From the cell containing the given text, extract its center point as [x, y] coordinate. 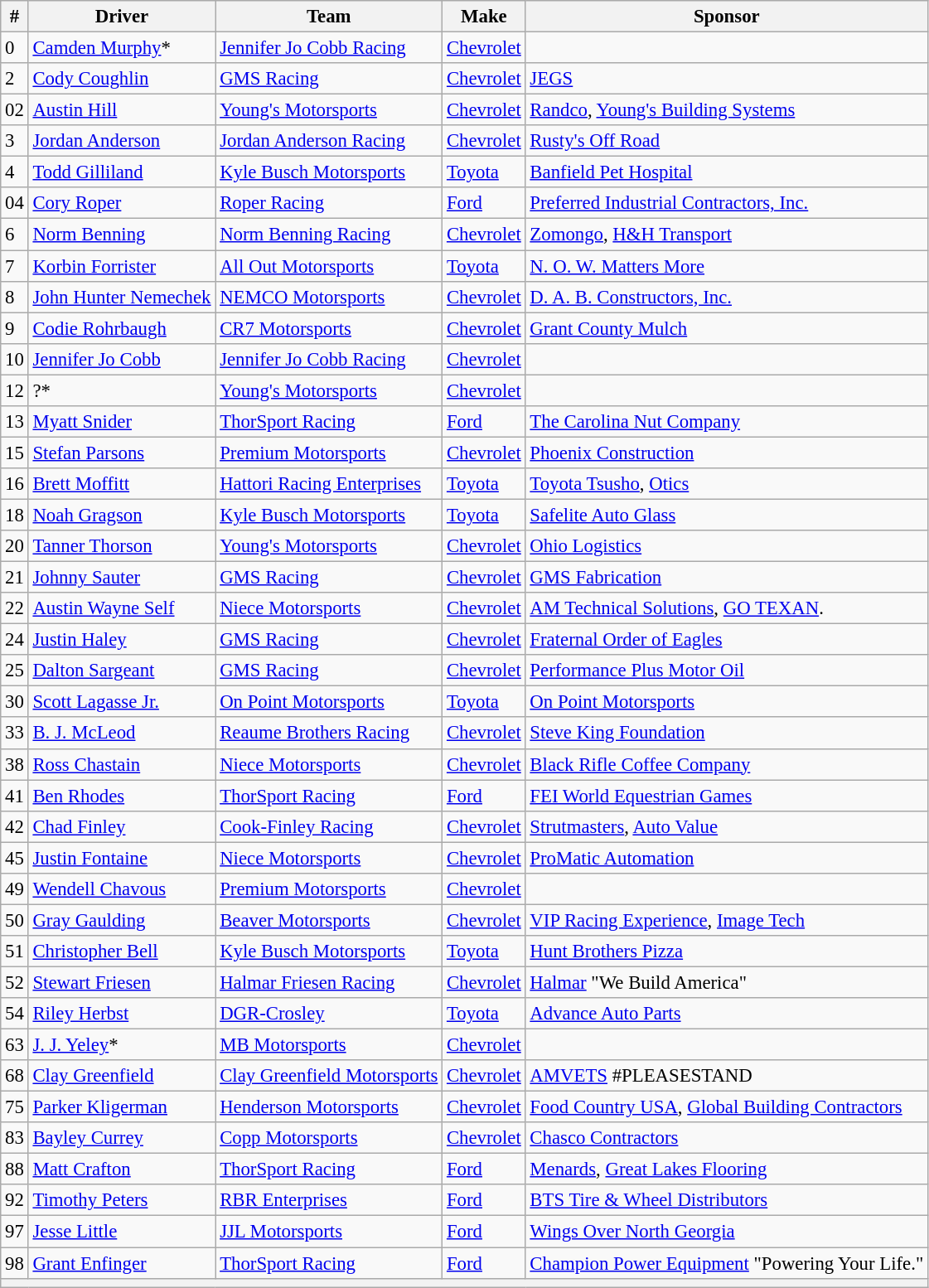
88 [15, 1169]
30 [15, 702]
Norm Benning [122, 235]
15 [15, 453]
Make [484, 17]
?* [122, 390]
BTS Tire & Wheel Distributors [726, 1201]
Stefan Parsons [122, 453]
Gray Gaulding [122, 920]
Dalton Sargeant [122, 671]
Hattori Racing Enterprises [329, 484]
Scott Lagasse Jr. [122, 702]
6 [15, 235]
0 [15, 48]
FEI World Equestrian Games [726, 796]
B. J. McLeod [122, 734]
3 [15, 141]
Cook-Finley Racing [329, 826]
04 [15, 203]
25 [15, 671]
Beaver Motorsports [329, 920]
Ben Rhodes [122, 796]
Chad Finley [122, 826]
54 [15, 1014]
Halmar "We Build America" [726, 982]
22 [15, 608]
Ross Chastain [122, 764]
Noah Gragson [122, 515]
Randco, Young's Building Systems [726, 110]
Banfield Pet Hospital [726, 172]
13 [15, 422]
Henderson Motorsports [329, 1107]
Riley Herbst [122, 1014]
12 [15, 390]
Menards, Great Lakes Flooring [726, 1169]
Hunt Brothers Pizza [726, 951]
Codie Rohrbaugh [122, 328]
02 [15, 110]
John Hunter Nemechek [122, 297]
J. J. Yeley* [122, 1045]
Champion Power Equipment "Powering Your Life." [726, 1263]
Driver [122, 17]
52 [15, 982]
JEGS [726, 79]
Fraternal Order of Eagles [726, 640]
Reaume Brothers Racing [329, 734]
Korbin Forrister [122, 266]
DGR-Crosley [329, 1014]
33 [15, 734]
Todd Gilliland [122, 172]
Tanner Thorson [122, 546]
Norm Benning Racing [329, 235]
Roper Racing [329, 203]
Copp Motorsports [329, 1138]
Zomongo, H&H Transport [726, 235]
Austin Wayne Self [122, 608]
9 [15, 328]
Bayley Currey [122, 1138]
MB Motorsports [329, 1045]
Sponsor [726, 17]
21 [15, 578]
Jordan Anderson Racing [329, 141]
Toyota Tsusho, Otics [726, 484]
10 [15, 359]
51 [15, 951]
Jordan Anderson [122, 141]
Justin Fontaine [122, 858]
Stewart Friesen [122, 982]
Christopher Bell [122, 951]
68 [15, 1076]
D. A. B. Constructors, Inc. [726, 297]
Clay Greenfield Motorsports [329, 1076]
AMVETS #PLEASESTAND [726, 1076]
Parker Kligerman [122, 1107]
97 [15, 1232]
98 [15, 1263]
Brett Moffitt [122, 484]
Grant Enfinger [122, 1263]
Jesse Little [122, 1232]
83 [15, 1138]
50 [15, 920]
20 [15, 546]
Myatt Snider [122, 422]
Rusty's Off Road [726, 141]
Food Country USA, Global Building Contractors [726, 1107]
38 [15, 764]
18 [15, 515]
Preferred Industrial Contractors, Inc. [726, 203]
VIP Racing Experience, Image Tech [726, 920]
CR7 Motorsports [329, 328]
7 [15, 266]
Clay Greenfield [122, 1076]
RBR Enterprises [329, 1201]
2 [15, 79]
41 [15, 796]
Team [329, 17]
92 [15, 1201]
16 [15, 484]
49 [15, 889]
45 [15, 858]
AM Technical Solutions, GO TEXAN. [726, 608]
24 [15, 640]
Justin Haley [122, 640]
42 [15, 826]
Austin Hill [122, 110]
Cory Roper [122, 203]
Timothy Peters [122, 1201]
Matt Crafton [122, 1169]
4 [15, 172]
Wings Over North Georgia [726, 1232]
N. O. W. Matters More [726, 266]
NEMCO Motorsports [329, 297]
63 [15, 1045]
The Carolina Nut Company [726, 422]
GMS Fabrication [726, 578]
Wendell Chavous [122, 889]
Halmar Friesen Racing [329, 982]
Steve King Foundation [726, 734]
Advance Auto Parts [726, 1014]
All Out Motorsports [329, 266]
JJL Motorsports [329, 1232]
Jennifer Jo Cobb [122, 359]
ProMatic Automation [726, 858]
Camden Murphy* [122, 48]
8 [15, 297]
Johnny Sauter [122, 578]
Grant County Mulch [726, 328]
Phoenix Construction [726, 453]
Cody Coughlin [122, 79]
Ohio Logistics [726, 546]
Performance Plus Motor Oil [726, 671]
# [15, 17]
Strutmasters, Auto Value [726, 826]
75 [15, 1107]
Black Rifle Coffee Company [726, 764]
Chasco Contractors [726, 1138]
Safelite Auto Glass [726, 515]
